Pinpoint the cell where the given text exists, returning its [x, y] midpoint coordinate. 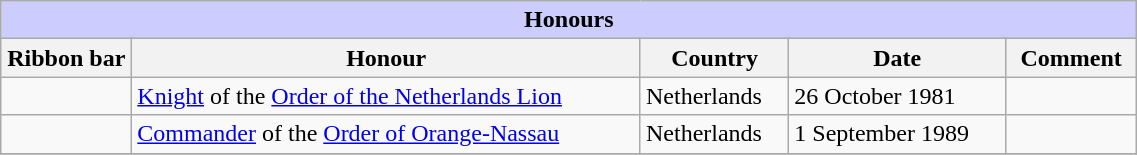
Knight of the Order of the Netherlands Lion [386, 96]
1 September 1989 [898, 134]
Honour [386, 58]
Commander of the Order of Orange-Nassau [386, 134]
Honours [569, 20]
26 October 1981 [898, 96]
Date [898, 58]
Country [714, 58]
Comment [1072, 58]
Ribbon bar [66, 58]
